Find where the given text appears and provide that cell's center as (x, y) coordinate. 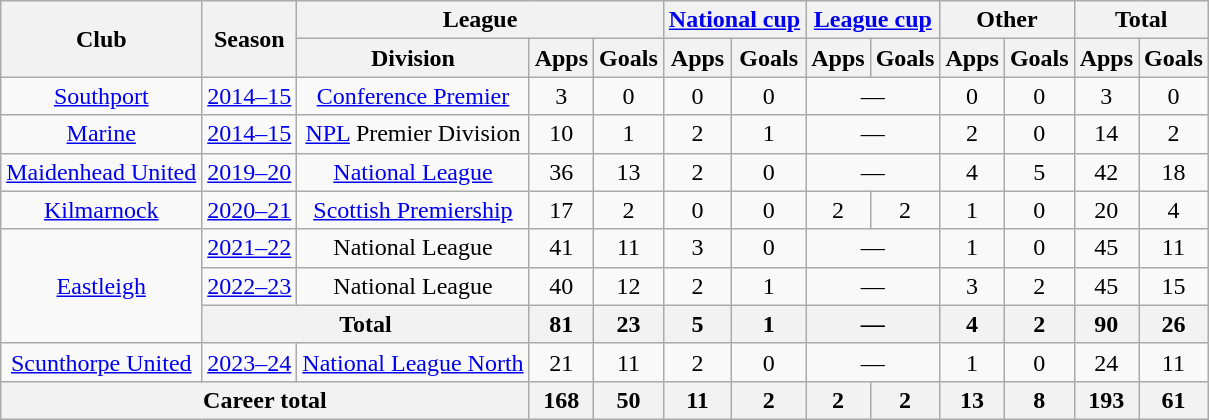
Marine (102, 134)
Scunthorpe United (102, 362)
50 (629, 400)
26 (1174, 324)
8 (1039, 400)
Southport (102, 96)
Career total (265, 400)
2019–20 (250, 172)
Conference Premier (413, 96)
21 (561, 362)
18 (1174, 172)
10 (561, 134)
17 (561, 210)
League (480, 20)
12 (629, 286)
Club (102, 39)
42 (1106, 172)
Maidenhead United (102, 172)
41 (561, 248)
193 (1106, 400)
15 (1174, 286)
National League North (413, 362)
81 (561, 324)
168 (561, 400)
90 (1106, 324)
Division (413, 58)
20 (1106, 210)
2022–23 (250, 286)
League cup (873, 20)
14 (1106, 134)
Other (1007, 20)
2020–21 (250, 210)
Scottish Premiership (413, 210)
2021–22 (250, 248)
Season (250, 39)
National cup (734, 20)
24 (1106, 362)
36 (561, 172)
Eastleigh (102, 286)
23 (629, 324)
61 (1174, 400)
40 (561, 286)
NPL Premier Division (413, 134)
Kilmarnock (102, 210)
2023–24 (250, 362)
